Provide the (X, Y) coordinate of the cell's center where the given text is located.  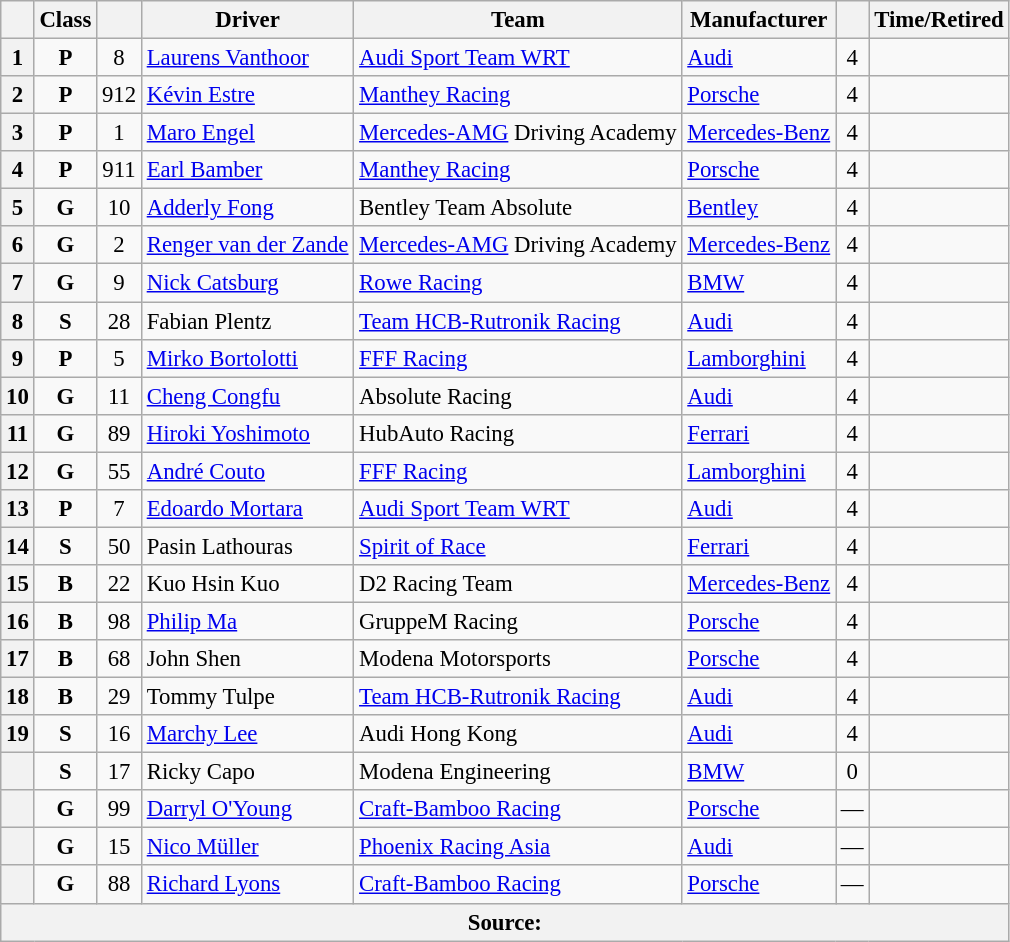
Nico Müller (247, 847)
Audi Hong Kong (518, 734)
Fabian Plentz (247, 321)
Team (518, 20)
Time/Retired (939, 20)
28 (120, 321)
GruppeM Racing (518, 621)
88 (120, 885)
Class (66, 20)
Philip Ma (247, 621)
14 (18, 546)
Modena Motorsports (518, 659)
D2 Racing Team (518, 584)
Darryl O'Young (247, 809)
912 (120, 95)
18 (18, 697)
Manufacturer (759, 20)
Cheng Congfu (247, 396)
Marchy Lee (247, 734)
50 (120, 546)
98 (120, 621)
68 (120, 659)
19 (18, 734)
Modena Engineering (518, 772)
0 (852, 772)
Laurens Vanthoor (247, 58)
HubAuto Racing (518, 433)
Spirit of Race (518, 546)
Nick Catsburg (247, 283)
6 (18, 245)
Edoardo Mortara (247, 509)
Absolute Racing (518, 396)
Driver (247, 20)
99 (120, 809)
Kévin Estre (247, 95)
Bentley Team Absolute (518, 208)
Tommy Tulpe (247, 697)
André Couto (247, 471)
Phoenix Racing Asia (518, 847)
Richard Lyons (247, 885)
Earl Bamber (247, 170)
13 (18, 509)
55 (120, 471)
Hiroki Yoshimoto (247, 433)
22 (120, 584)
Ricky Capo (247, 772)
12 (18, 471)
3 (18, 133)
Pasin Lathouras (247, 546)
Bentley (759, 208)
29 (120, 697)
911 (120, 170)
Rowe Racing (518, 283)
John Shen (247, 659)
Renger van der Zande (247, 245)
89 (120, 433)
Adderly Fong (247, 208)
Kuo Hsin Kuo (247, 584)
Mirko Bortolotti (247, 358)
Source: (505, 922)
Maro Engel (247, 133)
